Detect which cell encompasses the target text, then output its [X, Y] center coordinate. 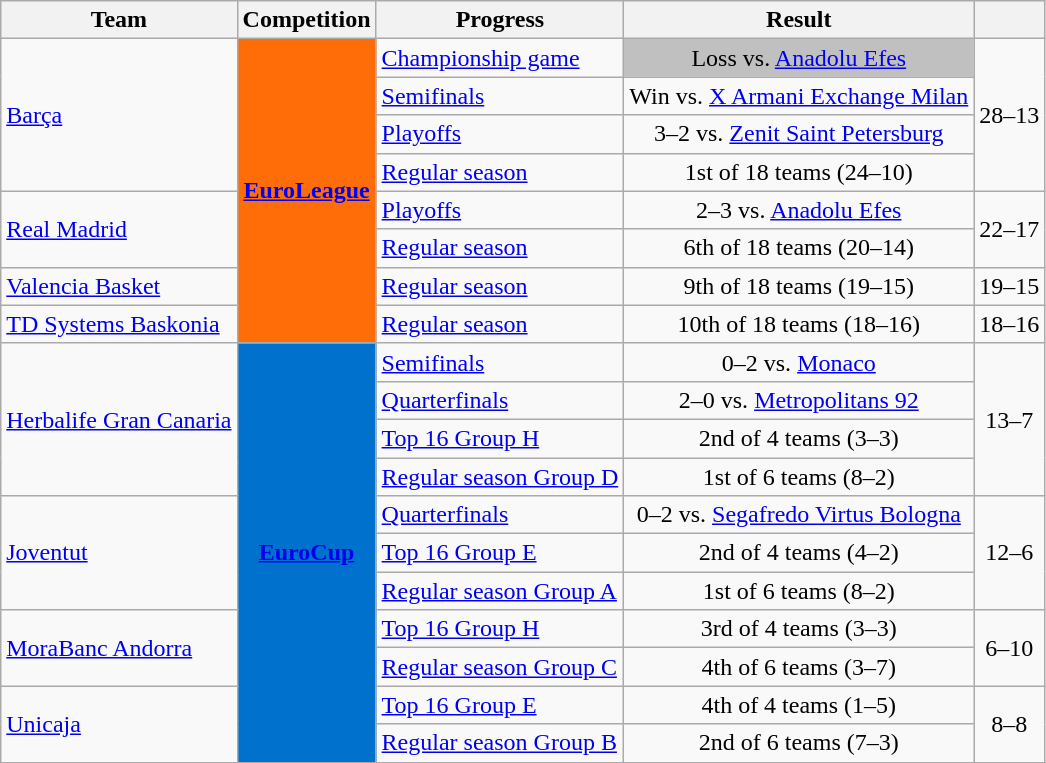
2nd of 4 teams (4–2) [799, 553]
10th of 18 teams (18–16) [799, 324]
0–2 vs. Segafredo Virtus Bologna [799, 515]
Team [119, 20]
3rd of 4 teams (3–3) [799, 629]
8–8 [1010, 724]
Regular season Group C [500, 667]
Championship game [500, 58]
Competition [306, 20]
TD Systems Baskonia [119, 324]
Regular season Group D [500, 477]
2nd of 6 teams (7–3) [799, 743]
EuroLeague [306, 191]
0–2 vs. Monaco [799, 362]
EuroCup [306, 552]
6th of 18 teams (20–14) [799, 248]
4th of 4 teams (1–5) [799, 705]
4th of 6 teams (3–7) [799, 667]
2–0 vs. Metropolitans 92 [799, 400]
Herbalife Gran Canaria [119, 419]
Real Madrid [119, 229]
Joventut [119, 553]
18–16 [1010, 324]
MoraBanc Andorra [119, 648]
2nd of 4 teams (3–3) [799, 438]
Regular season Group A [500, 591]
Regular season Group B [500, 743]
1st of 18 teams (24–10) [799, 172]
13–7 [1010, 419]
6–10 [1010, 648]
Loss vs. Anadolu Efes [799, 58]
Result [799, 20]
Win vs. X Armani Exchange Milan [799, 96]
Unicaja [119, 724]
2–3 vs. Anadolu Efes [799, 210]
28–13 [1010, 115]
22–17 [1010, 229]
9th of 18 teams (19–15) [799, 286]
12–6 [1010, 553]
Valencia Basket [119, 286]
Progress [500, 20]
3–2 vs. Zenit Saint Petersburg [799, 134]
19–15 [1010, 286]
Barça [119, 115]
